Find where the given text appears and provide that cell's center as (X, Y) coordinate. 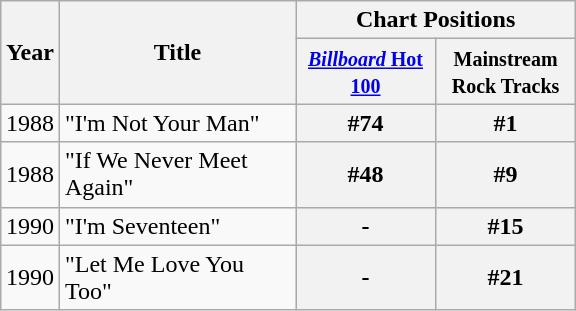
#1 (506, 123)
Chart Positions (436, 20)
Billboard Hot 100 (366, 72)
#9 (506, 174)
"If We Never Meet Again" (177, 174)
#15 (506, 226)
"I'm Not Your Man" (177, 123)
"I'm Seventeen" (177, 226)
Year (30, 52)
#21 (506, 278)
#74 (366, 123)
Title (177, 52)
#48 (366, 174)
Mainstream Rock Tracks (506, 72)
"Let Me Love You Too" (177, 278)
